Return the [x, y] coordinate for the center point of the cell that contains the specified text.  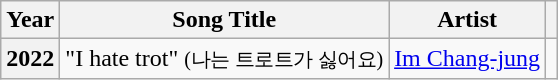
Song Title [224, 20]
2022 [30, 59]
Year [30, 20]
Artist [468, 20]
"I hate trot" (나는 트로트가 싫어요) [224, 59]
Im Chang-jung [468, 59]
